Search for the cell housing the specified text and yield its [x, y] center coordinate. 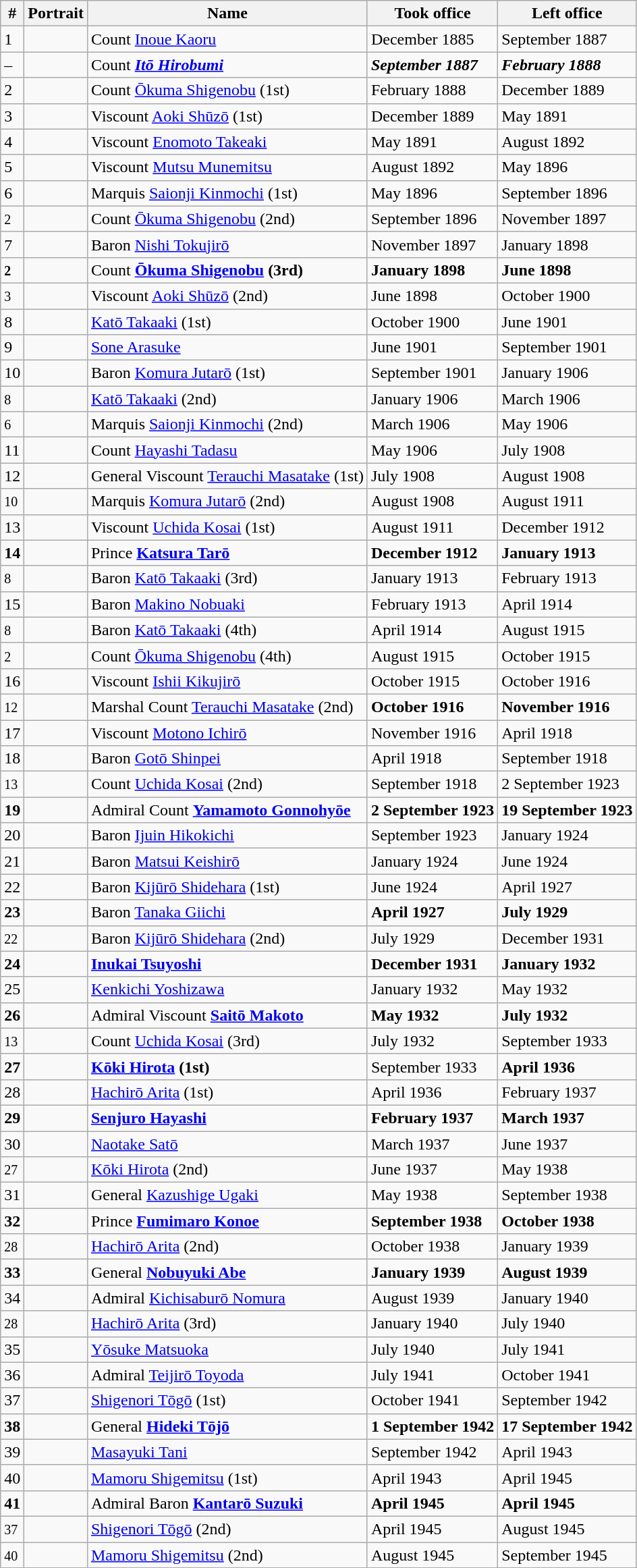
Baron Komura Jutarō (1st) [227, 373]
September 1945 [567, 1555]
Katō Takaaki (1st) [227, 322]
Baron Katō Takaaki (3rd) [227, 578]
Admiral Teijirō Toyoda [227, 1375]
33 [12, 1272]
Kōki Hirota (1st) [227, 1066]
Admiral Kichisaburō Nomura [227, 1298]
35 [12, 1349]
23 [12, 913]
Count Hayashi Tadasu [227, 450]
Prince Fumimaro Konoe [227, 1221]
Shigenori Tōgō (2nd) [227, 1529]
19 September 1923 [567, 810]
Count Inoue Kaoru [227, 39]
20 [12, 836]
38 [12, 1426]
Kenkichi Yoshizawa [227, 990]
Mamoru Shigemitsu (2nd) [227, 1555]
7 [12, 244]
30 [12, 1144]
Admiral Count Yamamoto Gonnohyōe [227, 810]
Admiral Baron Kantarō Suzuki [227, 1503]
9 [12, 348]
Hachirō Arita (1st) [227, 1092]
Count Ōkuma Shigenobu (3rd) [227, 270]
Baron Ijuin Hikokichi [227, 836]
– [12, 65]
Shigenori Tōgō (1st) [227, 1401]
19 [12, 810]
39 [12, 1452]
16 [12, 681]
Viscount Aoki Shūzō (1st) [227, 116]
Katō Takaaki (2nd) [227, 399]
34 [12, 1298]
Marquis Saionji Kinmochi (2nd) [227, 425]
Sone Arasuke [227, 348]
Count Ōkuma Shigenobu (2nd) [227, 219]
Admiral Viscount Saitō Makoto [227, 1015]
Baron Nishi Tokujirō [227, 244]
General Hideki Tōjō [227, 1426]
Took office [432, 13]
Viscount Aoki Shūzō (2nd) [227, 296]
25 [12, 990]
1 [12, 39]
24 [12, 964]
4 [12, 142]
Baron Katō Takaaki (4th) [227, 630]
Masayuki Tani [227, 1452]
Marshal Count Terauchi Masatake (2nd) [227, 707]
15 [12, 604]
September 1923 [432, 836]
Naotake Satō [227, 1144]
Kōki Hirota (2nd) [227, 1170]
Count Uchida Kosai (3rd) [227, 1041]
Viscount Uchida Kosai (1st) [227, 527]
1 September 1942 [432, 1426]
Marquis Komura Jutarō (2nd) [227, 502]
Marquis Saionji Kinmochi (1st) [227, 193]
21 [12, 861]
5 [12, 167]
Hachirō Arita (2nd) [227, 1247]
Mamoru Shigemitsu (1st) [227, 1478]
General Kazushige Ugaki [227, 1195]
Baron Makino Nobuaki [227, 604]
17 September 1942 [567, 1426]
Count Ōkuma Shigenobu (1st) [227, 90]
Baron Kijūrō Shidehara (1st) [227, 887]
11 [12, 450]
Portrait [56, 13]
Viscount Ishii Kikujirō [227, 681]
29 [12, 1118]
36 [12, 1375]
Count Itō Hirobumi [227, 65]
Prince Katsura Tarō [227, 553]
Baron Kijūrō Shidehara (2nd) [227, 938]
18 [12, 759]
26 [12, 1015]
17 [12, 732]
Viscount Mutsu Munemitsu [227, 167]
32 [12, 1221]
Hachirō Arita (3rd) [227, 1324]
# [12, 13]
Viscount Enomoto Takeaki [227, 142]
31 [12, 1195]
Viscount Motono Ichirō [227, 732]
Left office [567, 13]
Count Uchida Kosai (2nd) [227, 784]
Baron Tanaka Giichi [227, 913]
Senjuro Hayashi [227, 1118]
Baron Matsui Keishirō [227, 861]
Baron Gotō Shinpei [227, 759]
Count Ōkuma Shigenobu (4th) [227, 655]
General Viscount Terauchi Masatake (1st) [227, 476]
General Nobuyuki Abe [227, 1272]
December 1885 [432, 39]
Yōsuke Matsuoka [227, 1349]
41 [12, 1503]
Name [227, 13]
14 [12, 553]
Inukai Tsuyoshi [227, 964]
